Output the (X, Y) coordinate of the center of the cell containing the given text.  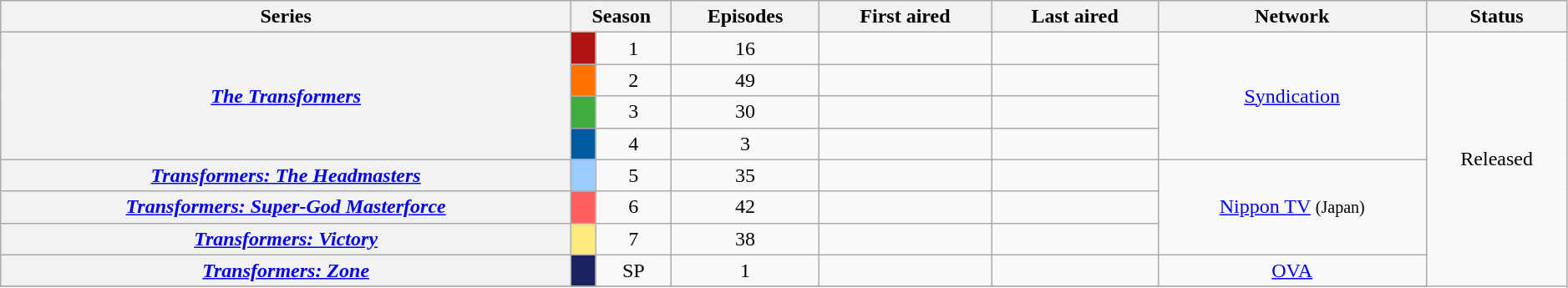
First aired (906, 17)
Transformers: The Headmasters (286, 175)
The Transformers (286, 96)
35 (745, 175)
7 (633, 239)
49 (745, 80)
SP (633, 270)
Transformers: Zone (286, 270)
30 (745, 112)
42 (745, 207)
OVA (1291, 270)
Transformers: Victory (286, 239)
Syndication (1291, 96)
Transformers: Super-God Masterforce (286, 207)
Released (1497, 159)
Last aired (1075, 17)
Season (622, 17)
2 (633, 80)
5 (633, 175)
16 (745, 48)
38 (745, 239)
Nippon TV (Japan) (1291, 207)
Episodes (745, 17)
4 (633, 144)
Status (1497, 17)
Series (286, 17)
Network (1291, 17)
6 (633, 207)
